For the text-containing cell, return its midpoint in (x, y) coordinate format. 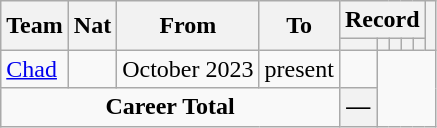
— (358, 107)
Team (35, 26)
From (188, 26)
October 2023 (188, 69)
Chad (35, 69)
present (299, 69)
Career Total (170, 107)
Nat (92, 26)
To (299, 26)
Record (382, 20)
